From the cell containing the given text, extract its center point as (X, Y) coordinate. 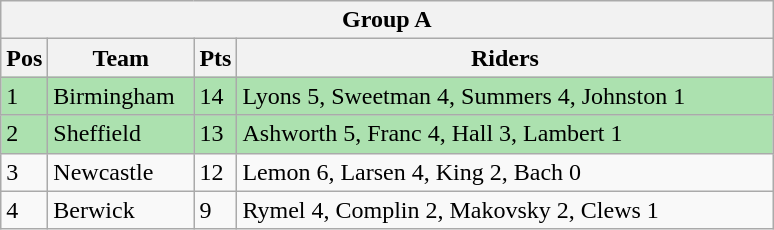
Birmingham (121, 96)
2 (24, 134)
Riders (505, 58)
Lemon 6, Larsen 4, King 2, Bach 0 (505, 172)
13 (216, 134)
Rymel 4, Complin 2, Makovsky 2, Clews 1 (505, 210)
Pts (216, 58)
Group A (387, 20)
3 (24, 172)
Ashworth 5, Franc 4, Hall 3, Lambert 1 (505, 134)
1 (24, 96)
14 (216, 96)
12 (216, 172)
Team (121, 58)
Newcastle (121, 172)
4 (24, 210)
Sheffield (121, 134)
Lyons 5, Sweetman 4, Summers 4, Johnston 1 (505, 96)
Pos (24, 58)
Berwick (121, 210)
9 (216, 210)
